Detect which cell encompasses the target text, then output its [x, y] center coordinate. 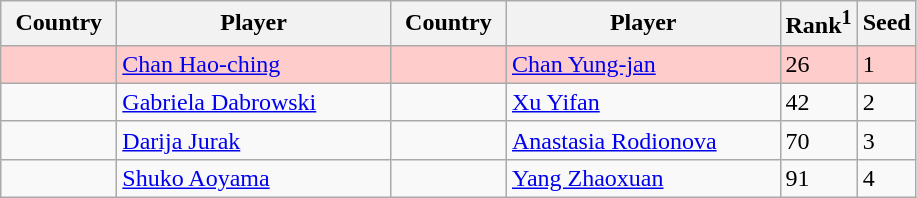
Gabriela Dabrowski [254, 102]
2 [886, 102]
Chan Hao-ching [254, 64]
Shuko Aoyama [254, 178]
91 [818, 178]
Rank1 [818, 24]
4 [886, 178]
Yang Zhaoxuan [643, 178]
Chan Yung-jan [643, 64]
3 [886, 140]
Xu Yifan [643, 102]
Darija Jurak [254, 140]
26 [818, 64]
70 [818, 140]
42 [818, 102]
Anastasia Rodionova [643, 140]
1 [886, 64]
Seed [886, 24]
